Return the (X, Y) coordinate for the center point of the cell that contains the specified text.  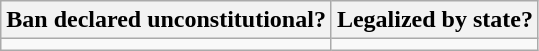
Ban declared unconstitutional? (166, 20)
Legalized by state? (434, 20)
